Capture the cell that displays the provided text and extract its [x, y] central coordinate. 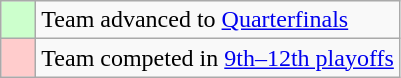
Team advanced to Quarterfinals [218, 20]
Team competed in 9th–12th playoffs [218, 58]
